Extract the [X, Y] coordinate from the center of the cell holding the provided text.  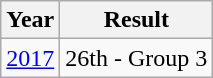
Year [30, 20]
26th - Group 3 [136, 58]
Result [136, 20]
2017 [30, 58]
